Search for the cell housing the specified text and yield its [X, Y] center coordinate. 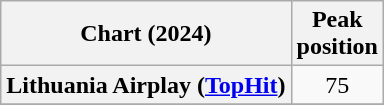
75 [337, 85]
Peakposition [337, 34]
Chart (2024) [146, 34]
Lithuania Airplay (TopHit) [146, 85]
